Find where the given text appears and provide that cell's center as (x, y) coordinate. 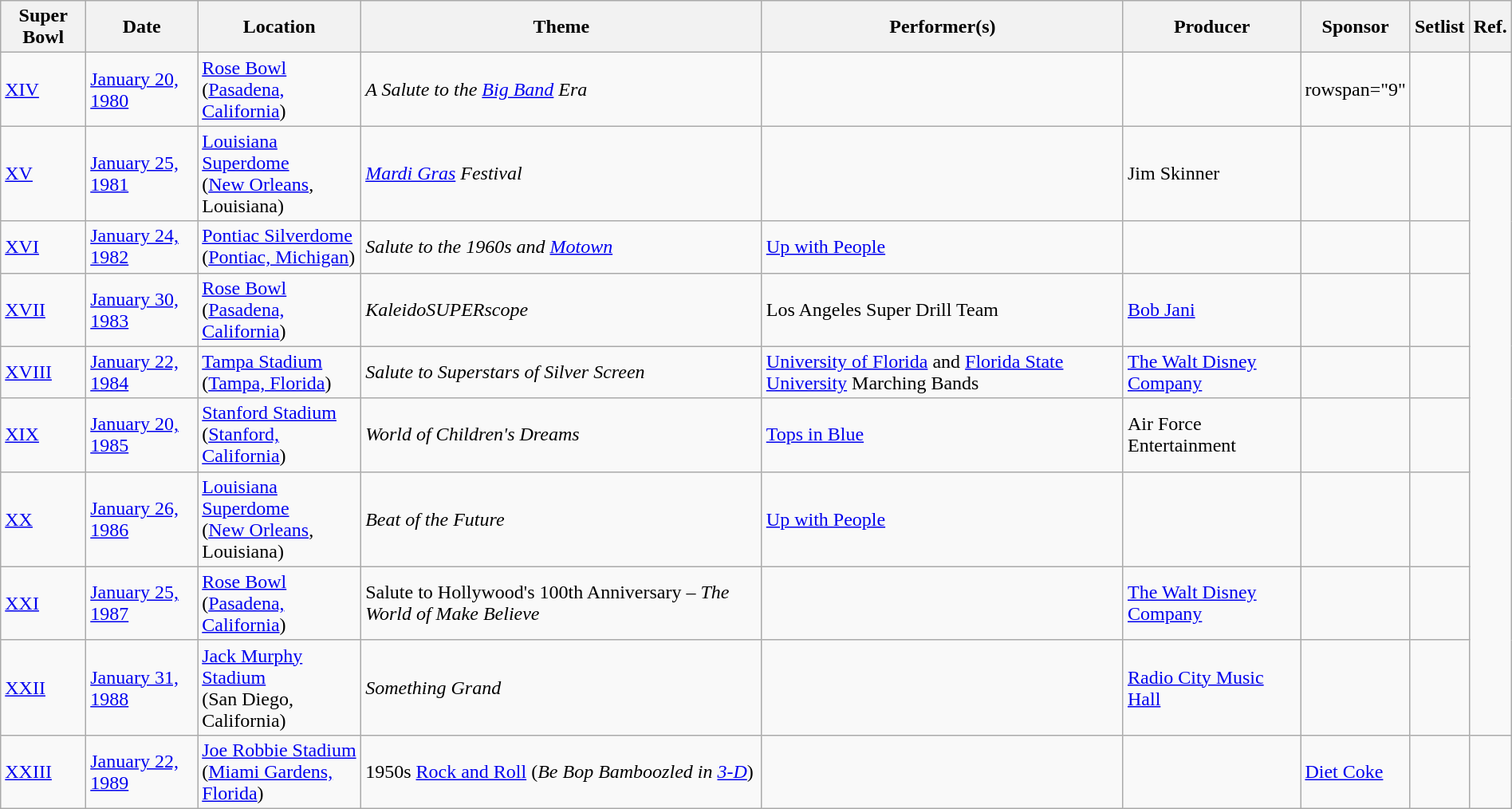
January 22, 1984 (142, 372)
Stanford Stadium(Stanford, California) (279, 435)
XXI (43, 603)
XXII (43, 688)
University of Florida and Florida State University Marching Bands (943, 372)
Diet Coke (1356, 772)
Radio City Music Hall (1211, 688)
XIX (43, 435)
Salute to the 1960s and Motown (561, 247)
World of Children's Dreams (561, 435)
January 25, 1987 (142, 603)
January 20, 1985 (142, 435)
Pontiac Silverdome(Pontiac, Michigan) (279, 247)
XIV (43, 89)
Los Angeles Super Drill Team (943, 310)
rowspan="9" (1356, 89)
KaleidoSUPERscope (561, 310)
XXIII (43, 772)
Salute to Superstars of Silver Screen (561, 372)
Theme (561, 27)
Super Bowl (43, 27)
January 22, 1989 (142, 772)
January 20, 1980 (142, 89)
Salute to Hollywood's 100th Anniversary – The World of Make Believe (561, 603)
Date (142, 27)
XX (43, 519)
Beat of the Future (561, 519)
Mardi Gras Festival (561, 174)
Joe Robbie Stadium(Miami Gardens, Florida) (279, 772)
January 25, 1981 (142, 174)
Ref. (1490, 27)
Something Grand (561, 688)
XV (43, 174)
Jim Skinner (1211, 174)
January 31, 1988 (142, 688)
Jack Murphy Stadium(San Diego, California) (279, 688)
January 24, 1982 (142, 247)
XVII (43, 310)
1950s Rock and Roll (Be Bop Bamboozled in 3-D) (561, 772)
A Salute to the Big Band Era (561, 89)
Tampa Stadium(Tampa, Florida) (279, 372)
Tops in Blue (943, 435)
Bob Jani (1211, 310)
Setlist (1439, 27)
January 30, 1983 (142, 310)
January 26, 1986 (142, 519)
Performer(s) (943, 27)
Producer (1211, 27)
XVIII (43, 372)
Location (279, 27)
XVI (43, 247)
Sponsor (1356, 27)
Air Force Entertainment (1211, 435)
